From the cell containing the given text, extract its center point as (x, y) coordinate. 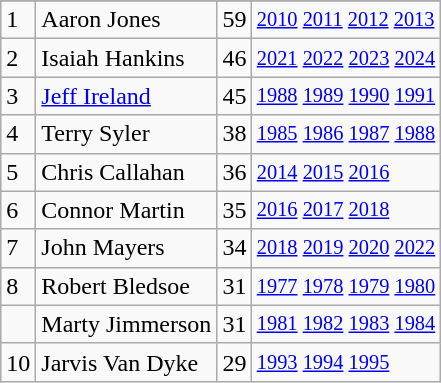
6 (18, 210)
35 (234, 210)
29 (234, 362)
2016 2017 2018 (346, 210)
Jarvis Van Dyke (126, 362)
Jeff Ireland (126, 96)
2 (18, 58)
Marty Jimmerson (126, 324)
4 (18, 134)
Terry Syler (126, 134)
1977 1978 1979 1980 (346, 286)
34 (234, 248)
Aaron Jones (126, 20)
3 (18, 96)
Isaiah Hankins (126, 58)
Chris Callahan (126, 172)
2021 2022 2023 2024 (346, 58)
45 (234, 96)
2018 2019 2020 2022 (346, 248)
59 (234, 20)
1 (18, 20)
John Mayers (126, 248)
46 (234, 58)
1993 1994 1995 (346, 362)
8 (18, 286)
5 (18, 172)
10 (18, 362)
7 (18, 248)
1981 1982 1983 1984 (346, 324)
Connor Martin (126, 210)
36 (234, 172)
38 (234, 134)
1988 1989 1990 1991 (346, 96)
1985 1986 1987 1988 (346, 134)
Robert Bledsoe (126, 286)
2010 2011 2012 2013 (346, 20)
2014 2015 2016 (346, 172)
